Capture the cell that displays the provided text and extract its [X, Y] central coordinate. 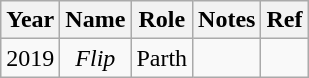
Role [162, 20]
Flip [96, 58]
Name [96, 20]
Ref [284, 20]
Notes [227, 20]
2019 [30, 58]
Year [30, 20]
Parth [162, 58]
